Provide the [X, Y] coordinate of the cell's center where the given text is located.  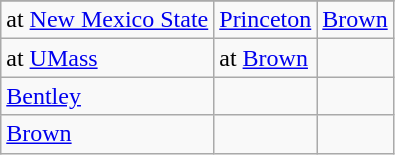
at UMass [108, 58]
at New Mexico State [108, 20]
Princeton [266, 20]
at Brown [266, 58]
Bentley [108, 96]
